Determine the [x, y] coordinate at the center of the cell enclosing the given text.  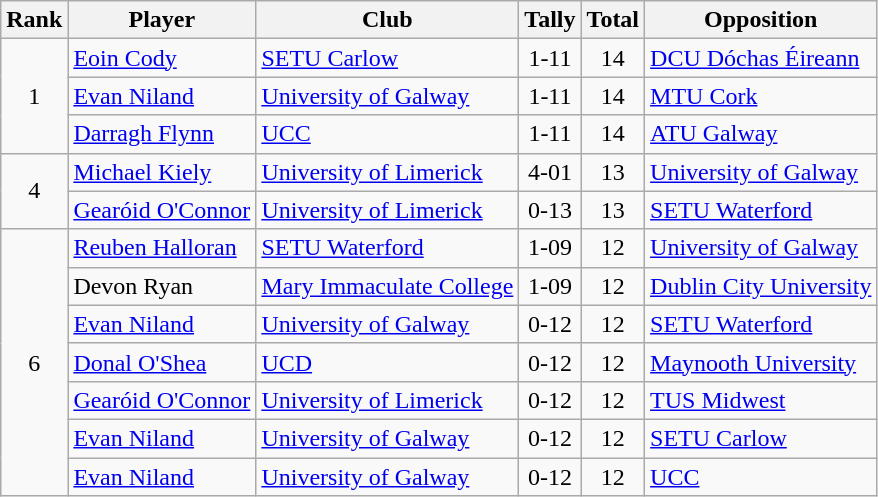
Opposition [761, 20]
4 [34, 191]
Rank [34, 20]
Darragh Flynn [162, 134]
4-01 [550, 172]
Tally [550, 20]
Club [388, 20]
Dublin City University [761, 286]
1 [34, 96]
Total [613, 20]
Devon Ryan [162, 286]
DCU Dóchas Éireann [761, 58]
Reuben Halloran [162, 248]
Player [162, 20]
Mary Immaculate College [388, 286]
Maynooth University [761, 362]
0-13 [550, 210]
6 [34, 362]
Michael Kiely [162, 172]
TUS Midwest [761, 400]
UCD [388, 362]
ATU Galway [761, 134]
Donal O'Shea [162, 362]
Eoin Cody [162, 58]
MTU Cork [761, 96]
